Return [X, Y] of the center of cell containing provided text 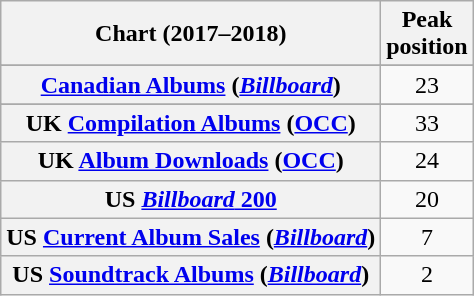
2 [427, 275]
33 [427, 123]
Chart (2017–2018) [191, 34]
20 [427, 199]
23 [427, 85]
24 [427, 161]
UK Album Downloads (OCC) [191, 161]
UK Compilation Albums (OCC) [191, 123]
US Current Album Sales (Billboard) [191, 237]
US Soundtrack Albums (Billboard) [191, 275]
Canadian Albums (Billboard) [191, 85]
US Billboard 200 [191, 199]
7 [427, 237]
Peakposition [427, 34]
